Provide the [x, y] coordinate of the cell's center where the given text is located.  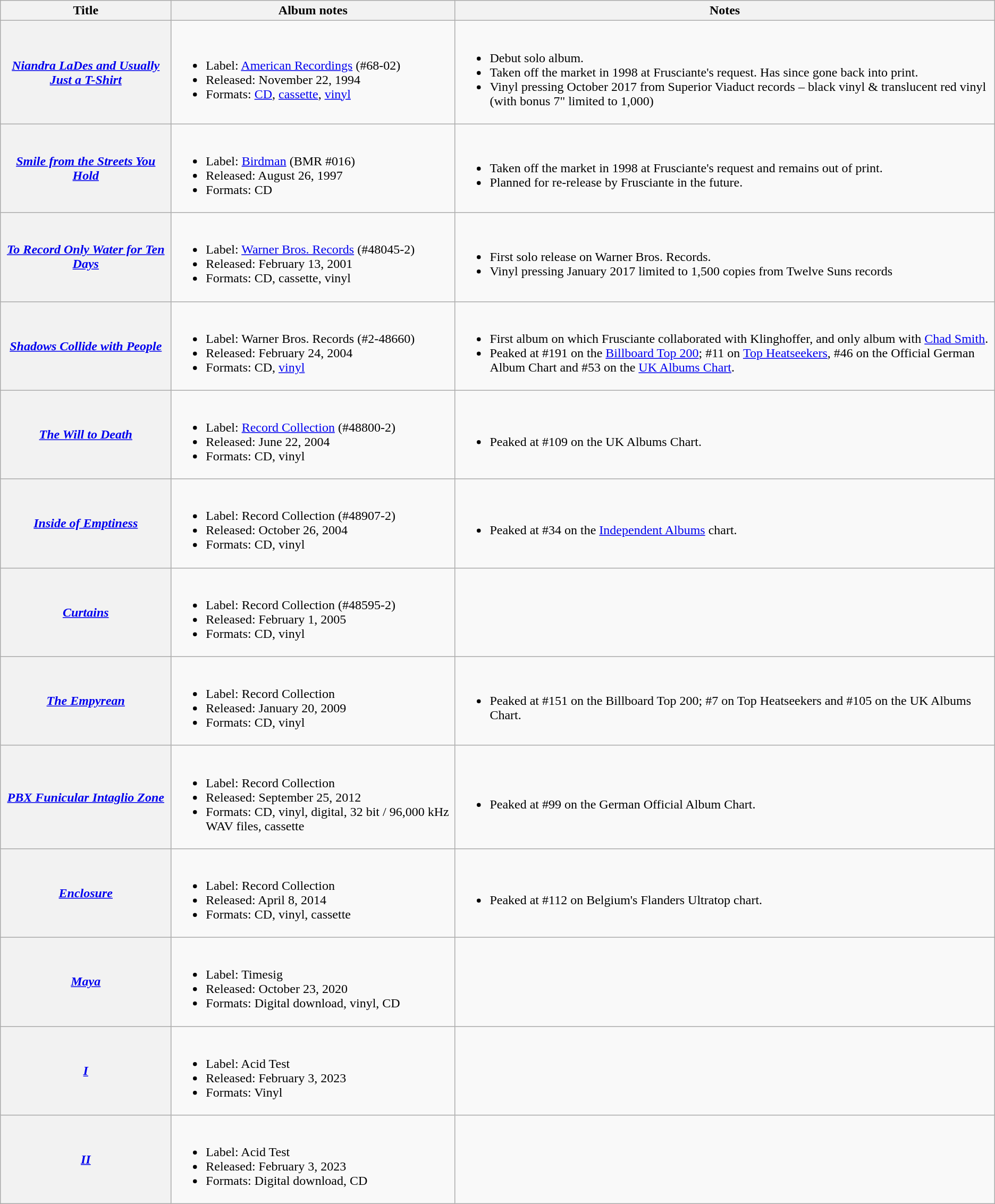
Curtains [86, 612]
Notes [725, 11]
Label: Acid TestReleased: February 3, 2023Formats: Digital download, CD [313, 1160]
The Will to Death [86, 435]
Label: Record CollectionReleased: January 20, 2009Formats: CD, vinyl [313, 701]
Enclosure [86, 893]
Peaked at #34 on the Independent Albums chart. [725, 523]
Inside of Emptiness [86, 523]
Smile from the Streets You Hold [86, 168]
Peaked at #112 on Belgium's Flanders Ultratop chart. [725, 893]
Shadows Collide with People [86, 346]
Label: Record CollectionReleased: April 8, 2014Formats: CD, vinyl, cassette [313, 893]
I [86, 1071]
Label: Warner Bros. Records (#2-48660)Released: February 24, 2004Formats: CD, vinyl [313, 346]
To Record Only Water for Ten Days [86, 257]
II [86, 1160]
Label: American Recordings (#68-02)Released: November 22, 1994Formats: CD, cassette, vinyl [313, 72]
Peaked at #151 on the Billboard Top 200; #7 on Top Heatseekers and #105 on the UK Albums Chart. [725, 701]
Title [86, 11]
Label: Record Collection (#48800-2)Released: June 22, 2004Formats: CD, vinyl [313, 435]
Maya [86, 981]
Label: Record Collection (#48907-2)Released: October 26, 2004Formats: CD, vinyl [313, 523]
The Empyrean [86, 701]
PBX Funicular Intaglio Zone [86, 797]
Album notes [313, 11]
Peaked at #99 on the German Official Album Chart. [725, 797]
Taken off the market in 1998 at Frusciante's request and remains out of print.Planned for re-release by Frusciante in the future. [725, 168]
Niandra LaDes and Usually Just a T-Shirt [86, 72]
Label: Birdman (BMR #016)Released: August 26, 1997Formats: CD [313, 168]
Label: Record CollectionReleased: September 25, 2012Formats: CD, vinyl, digital, 32 bit / 96,000 kHz WAV files, cassette [313, 797]
Label: Acid TestReleased: February 3, 2023Formats: Vinyl [313, 1071]
First solo release on Warner Bros. Records.Vinyl pressing January 2017 limited to 1,500 copies from Twelve Suns records [725, 257]
Peaked at #109 on the UK Albums Chart. [725, 435]
Label: Warner Bros. Records (#48045-2)Released: February 13, 2001Formats: CD, cassette, vinyl [313, 257]
Label: Record Collection (#48595-2)Released: February 1, 2005Formats: CD, vinyl [313, 612]
Label: TimesigReleased: October 23, 2020Formats: Digital download, vinyl, CD [313, 981]
